Locate the cell with the specified text and output its [X, Y] center coordinate. 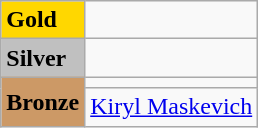
Kiryl Maskevich [172, 107]
Bronze [43, 102]
Gold [43, 20]
Silver [43, 58]
